Pinpoint the cell where the given text exists, returning its [x, y] midpoint coordinate. 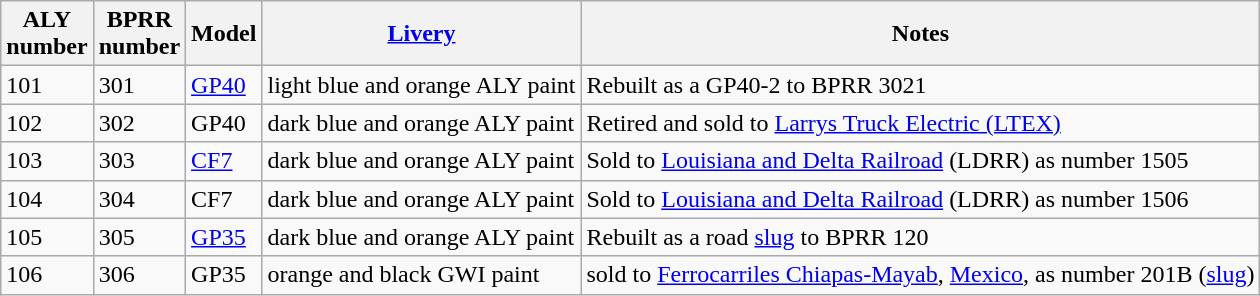
302 [139, 123]
Retired and sold to Larrys Truck Electric (LTEX) [920, 123]
304 [139, 199]
301 [139, 85]
102 [47, 123]
104 [47, 199]
Notes [920, 34]
BPRRnumber [139, 34]
ALYnumber [47, 34]
Sold to Louisiana and Delta Railroad (LDRR) as number 1506 [920, 199]
103 [47, 161]
Livery [422, 34]
105 [47, 237]
306 [139, 275]
Model [224, 34]
101 [47, 85]
Sold to Louisiana and Delta Railroad (LDRR) as number 1505 [920, 161]
light blue and orange ALY paint [422, 85]
sold to Ferrocarriles Chiapas-Mayab, Mexico, as number 201B (slug) [920, 275]
303 [139, 161]
Rebuilt as a GP40-2 to BPRR 3021 [920, 85]
orange and black GWI paint [422, 275]
106 [47, 275]
Rebuilt as a road slug to BPRR 120 [920, 237]
305 [139, 237]
